Capture the cell that displays the provided text and extract its [X, Y] central coordinate. 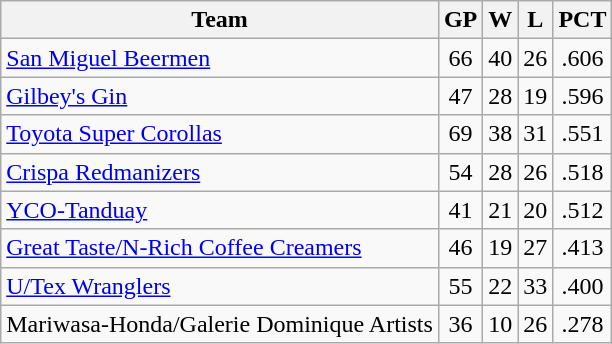
54 [460, 172]
.512 [582, 210]
20 [536, 210]
.596 [582, 96]
W [500, 20]
Mariwasa-Honda/Galerie Dominique Artists [220, 324]
.278 [582, 324]
.551 [582, 134]
YCO-Tanduay [220, 210]
55 [460, 286]
69 [460, 134]
33 [536, 286]
36 [460, 324]
Team [220, 20]
21 [500, 210]
.518 [582, 172]
66 [460, 58]
San Miguel Beermen [220, 58]
Gilbey's Gin [220, 96]
Crispa Redmanizers [220, 172]
PCT [582, 20]
31 [536, 134]
27 [536, 248]
.413 [582, 248]
46 [460, 248]
10 [500, 324]
47 [460, 96]
38 [500, 134]
GP [460, 20]
Great Taste/N-Rich Coffee Creamers [220, 248]
L [536, 20]
.400 [582, 286]
40 [500, 58]
U/Tex Wranglers [220, 286]
.606 [582, 58]
Toyota Super Corollas [220, 134]
22 [500, 286]
41 [460, 210]
